Capture the cell that displays the provided text and extract its (x, y) central coordinate. 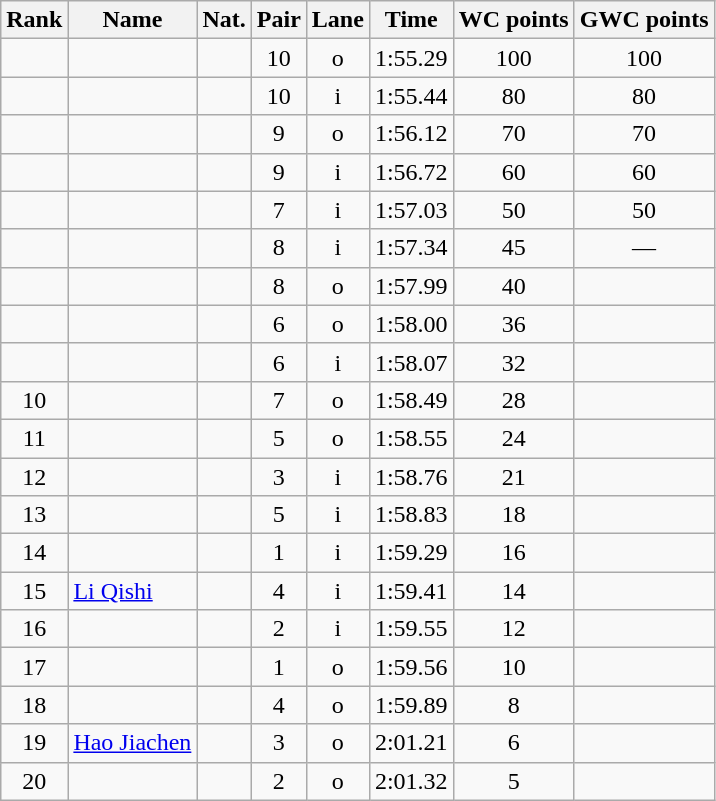
1:57.03 (411, 210)
19 (34, 743)
21 (514, 477)
Nat. (224, 20)
1:59.29 (411, 553)
— (644, 248)
20 (34, 781)
13 (34, 515)
1:57.99 (411, 286)
1:58.55 (411, 438)
1:59.56 (411, 667)
28 (514, 400)
36 (514, 324)
Li Qishi (132, 591)
1:59.89 (411, 705)
Lane (338, 20)
1:57.34 (411, 248)
1:58.00 (411, 324)
Pair (278, 20)
GWC points (644, 20)
15 (34, 591)
45 (514, 248)
Time (411, 20)
1:58.07 (411, 362)
11 (34, 438)
40 (514, 286)
2:01.32 (411, 781)
2:01.21 (411, 743)
1:58.76 (411, 477)
WC points (514, 20)
1:58.83 (411, 515)
24 (514, 438)
Rank (34, 20)
1:59.41 (411, 591)
1:59.55 (411, 629)
32 (514, 362)
Hao Jiachen (132, 743)
Name (132, 20)
1:55.29 (411, 58)
1:56.72 (411, 172)
1:56.12 (411, 134)
1:55.44 (411, 96)
1:58.49 (411, 400)
17 (34, 667)
